Pinpoint the cell where the given text exists, returning its [X, Y] midpoint coordinate. 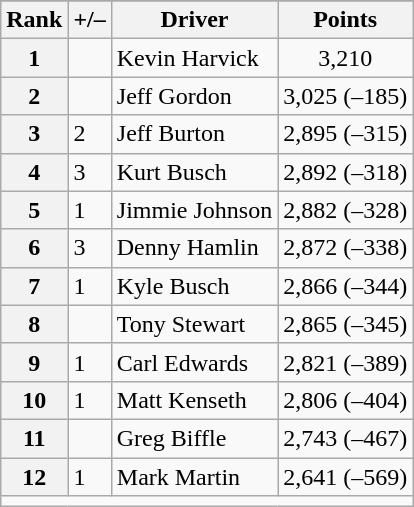
2,882 (–328) [346, 210]
2,821 (–389) [346, 362]
8 [34, 324]
7 [34, 286]
+/– [90, 20]
2,866 (–344) [346, 286]
Kevin Harvick [194, 58]
2,641 (–569) [346, 477]
Driver [194, 20]
Kyle Busch [194, 286]
4 [34, 172]
5 [34, 210]
Rank [34, 20]
Matt Kenseth [194, 400]
Jimmie Johnson [194, 210]
Carl Edwards [194, 362]
Jeff Gordon [194, 96]
2,872 (–338) [346, 248]
Denny Hamlin [194, 248]
Jeff Burton [194, 134]
3,210 [346, 58]
2,895 (–315) [346, 134]
3,025 (–185) [346, 96]
2,743 (–467) [346, 438]
11 [34, 438]
Greg Biffle [194, 438]
2,892 (–318) [346, 172]
10 [34, 400]
9 [34, 362]
Points [346, 20]
12 [34, 477]
Tony Stewart [194, 324]
2,865 (–345) [346, 324]
2,806 (–404) [346, 400]
Mark Martin [194, 477]
Kurt Busch [194, 172]
6 [34, 248]
